Search for the cell housing the specified text and yield its (x, y) center coordinate. 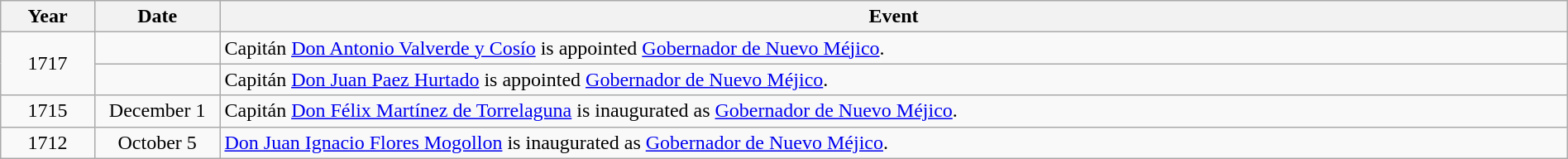
October 5 (157, 142)
Event (893, 17)
1717 (48, 64)
Date (157, 17)
December 1 (157, 111)
Capitán Don Juan Paez Hurtado is appointed Gobernador de Nuevo Méjico. (893, 79)
1712 (48, 142)
Capitán Don Antonio Valverde y Cosío is appointed Gobernador de Nuevo Méjico. (893, 48)
Don Juan Ignacio Flores Mogollon is inaugurated as Gobernador de Nuevo Méjico. (893, 142)
Capitán Don Félix Martínez de Torrelaguna is inaugurated as Gobernador de Nuevo Méjico. (893, 111)
1715 (48, 111)
Year (48, 17)
